Scan for the cell matching the given text and deliver its (x, y) coordinate at center. 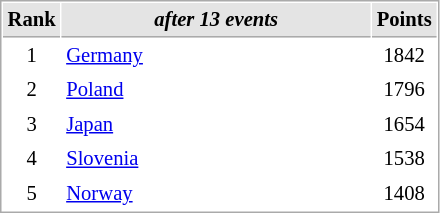
1408 (404, 194)
Slovenia (216, 158)
1538 (404, 158)
Japan (216, 124)
2 (32, 90)
1654 (404, 124)
Rank (32, 20)
Germany (216, 56)
after 13 events (216, 20)
4 (32, 158)
1796 (404, 90)
5 (32, 194)
Points (404, 20)
1842 (404, 56)
Norway (216, 194)
Poland (216, 90)
1 (32, 56)
3 (32, 124)
